Capture the cell that displays the provided text and extract its (x, y) central coordinate. 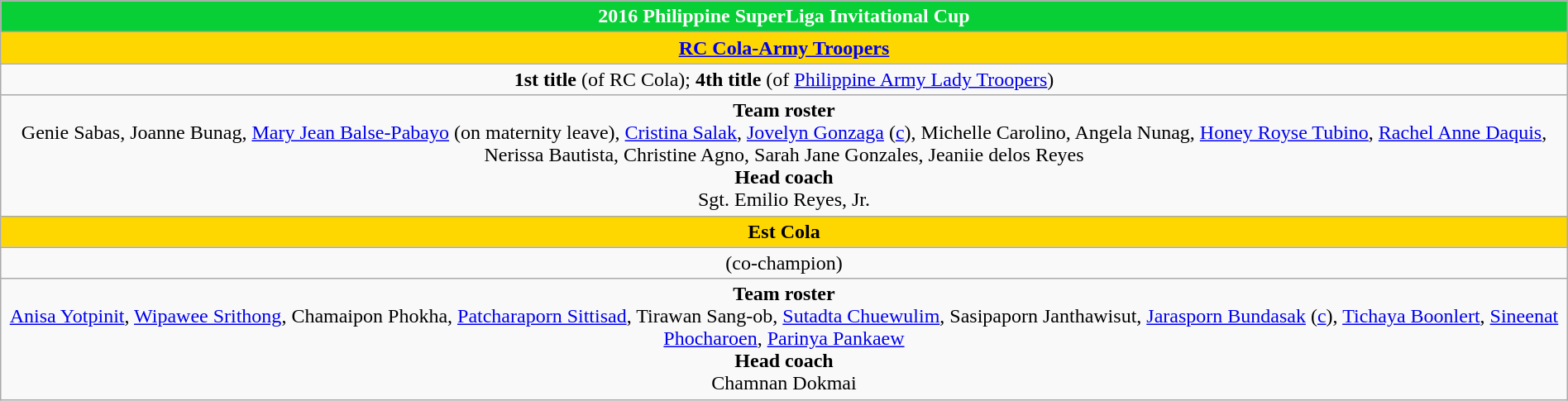
(co-champion) (784, 263)
1st title (of RC Cola); 4th title (of Philippine Army Lady Troopers) (784, 79)
RC Cola-Army Troopers (784, 48)
Est Cola (784, 232)
2016 Philippine SuperLiga Invitational Cup (784, 17)
